From the cell containing the given text, extract its center point as (x, y) coordinate. 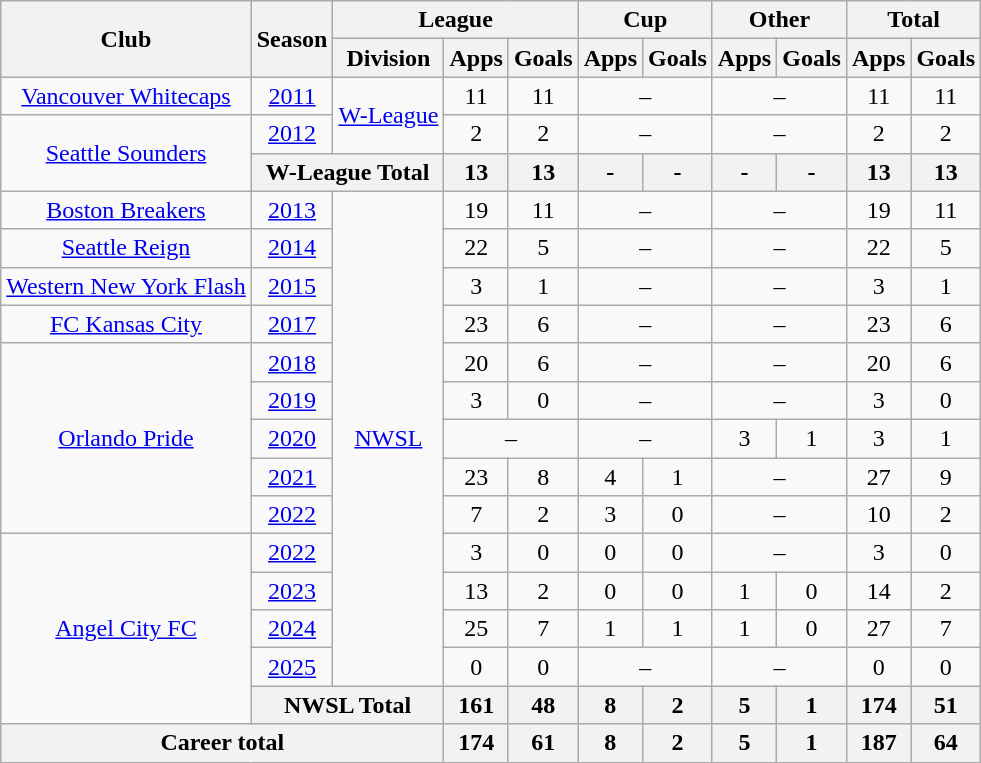
2025 (292, 667)
Seattle Sounders (126, 153)
61 (543, 743)
2012 (292, 134)
2024 (292, 629)
W-League Total (348, 172)
Vancouver Whitecaps (126, 96)
Western New York Flash (126, 286)
Total (913, 20)
Career total (222, 743)
2020 (292, 438)
161 (476, 705)
10 (878, 515)
Season (292, 39)
64 (946, 743)
2011 (292, 96)
4 (610, 477)
Seattle Reign (126, 248)
187 (878, 743)
Angel City FC (126, 629)
51 (946, 705)
2018 (292, 362)
2017 (292, 324)
2023 (292, 591)
2019 (292, 400)
FC Kansas City (126, 324)
Division (388, 58)
NWSL (388, 438)
Cup (645, 20)
25 (476, 629)
9 (946, 477)
2013 (292, 210)
Other (779, 20)
14 (878, 591)
Orlando Pride (126, 438)
Club (126, 39)
2015 (292, 286)
League (456, 20)
Boston Breakers (126, 210)
48 (543, 705)
2014 (292, 248)
NWSL Total (348, 705)
W-League (388, 115)
2021 (292, 477)
